Identify which cell holds the provided text, then report its [X, Y] central coordinate. 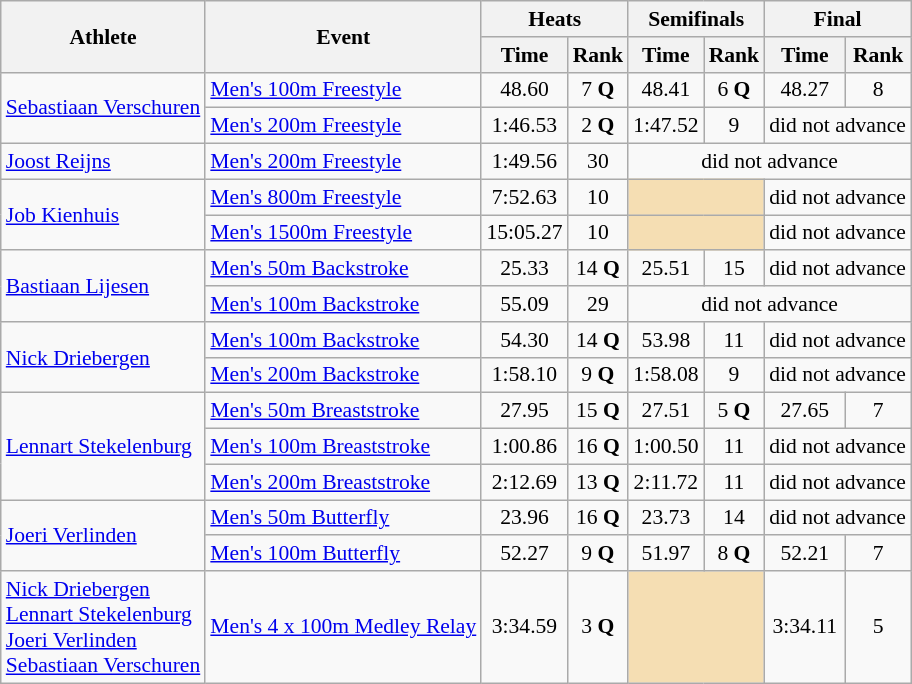
1:58.10 [524, 375]
27.51 [666, 411]
27.95 [524, 411]
Men's 1500m Freestyle [343, 233]
2 Q [598, 126]
52.27 [524, 554]
Semifinals [696, 19]
15:05.27 [524, 233]
Job Kienhuis [104, 214]
Men's 100m Freestyle [343, 90]
Men's 800m Freestyle [343, 197]
48.41 [666, 90]
23.73 [666, 518]
15 Q [598, 411]
29 [598, 304]
1:47.52 [666, 126]
6 Q [734, 90]
Men's 4 x 100m Medley Relay [343, 627]
Nick Driebergen [104, 358]
Men's 100m Butterfly [343, 554]
52.21 [804, 554]
8 Q [734, 554]
Sebastiaan Verschuren [104, 108]
1:58.08 [666, 375]
53.98 [666, 340]
Nick DriebergenLennart StekelenburgJoeri VerlindenSebastiaan Verschuren [104, 627]
5 [878, 627]
Event [343, 36]
1:00.86 [524, 447]
Men's 200m Breaststroke [343, 482]
Heats [554, 19]
1:46.53 [524, 126]
13 Q [598, 482]
Men's 50m Breaststroke [343, 411]
7:52.63 [524, 197]
Men's 100m Breaststroke [343, 447]
2:11.72 [666, 482]
5 Q [734, 411]
Men's 200m Backstroke [343, 375]
27.65 [804, 411]
3:34.59 [524, 627]
15 [734, 269]
25.51 [666, 269]
48.60 [524, 90]
3 Q [598, 627]
1:00.50 [666, 447]
Men's 50m Backstroke [343, 269]
30 [598, 162]
48.27 [804, 90]
Joeri Verlinden [104, 536]
3:34.11 [804, 627]
Final [838, 19]
Athlete [104, 36]
Men's 50m Butterfly [343, 518]
2:12.69 [524, 482]
23.96 [524, 518]
51.97 [666, 554]
14 [734, 518]
Lennart Stekelenburg [104, 446]
54.30 [524, 340]
Joost Reijns [104, 162]
1:49.56 [524, 162]
8 [878, 90]
55.09 [524, 304]
7 Q [598, 90]
Bastiaan Lijesen [104, 286]
25.33 [524, 269]
